Provide the [x, y] coordinate of the cell's center where the given text is located.  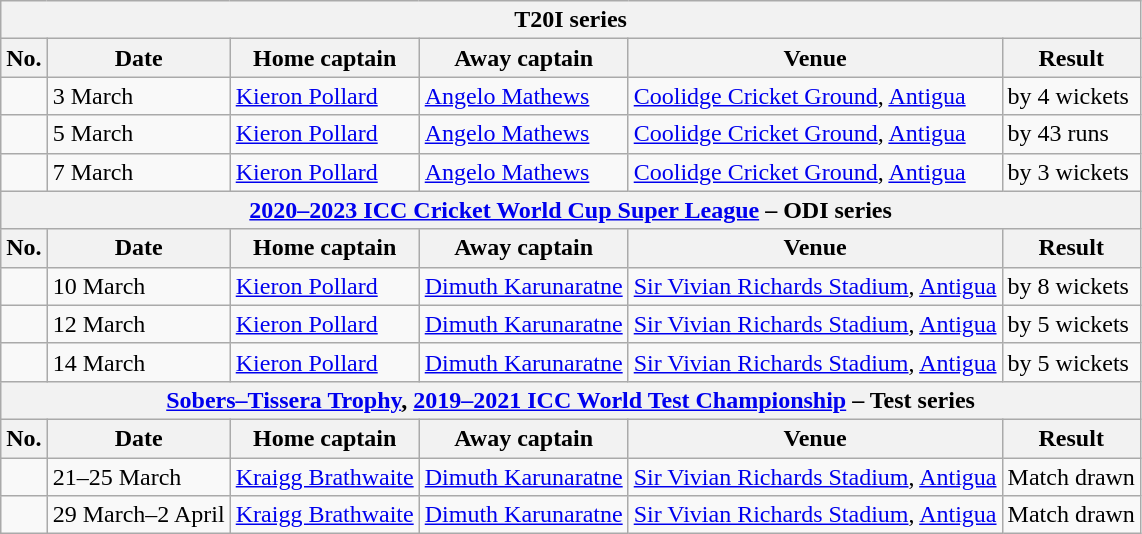
5 March [138, 134]
29 March–2 April [138, 515]
by 43 runs [1071, 134]
14 March [138, 362]
T20I series [571, 20]
21–25 March [138, 477]
2020–2023 ICC Cricket World Cup Super League – ODI series [571, 210]
10 March [138, 286]
7 March [138, 172]
3 March [138, 96]
12 March [138, 324]
by 8 wickets [1071, 286]
by 3 wickets [1071, 172]
by 4 wickets [1071, 96]
Sobers–Tissera Trophy, 2019–2021 ICC World Test Championship – Test series [571, 400]
